Identify which cell holds the provided text, then report its [x, y] central coordinate. 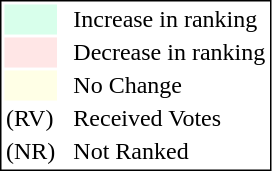
Increase in ranking [170, 19]
(NR) [30, 151]
Not Ranked [170, 151]
Decrease in ranking [170, 53]
(RV) [30, 119]
No Change [170, 85]
Received Votes [170, 119]
